Output the [X, Y] coordinate of the center of the cell containing the given text.  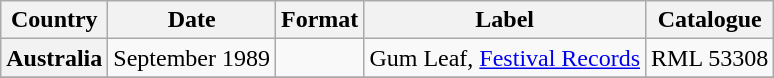
Label [505, 20]
September 1989 [192, 58]
Format [320, 20]
Catalogue [710, 20]
Australia [54, 58]
Country [54, 20]
Date [192, 20]
RML 53308 [710, 58]
Gum Leaf, Festival Records [505, 58]
